Extract the (x, y) coordinate from the center of the cell holding the provided text.  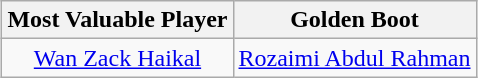
Wan Zack Haikal (118, 58)
Golden Boot (354, 20)
Most Valuable Player (118, 20)
Rozaimi Abdul Rahman (354, 58)
